Determine the [x, y] coordinate at the center of the cell enclosing the given text.  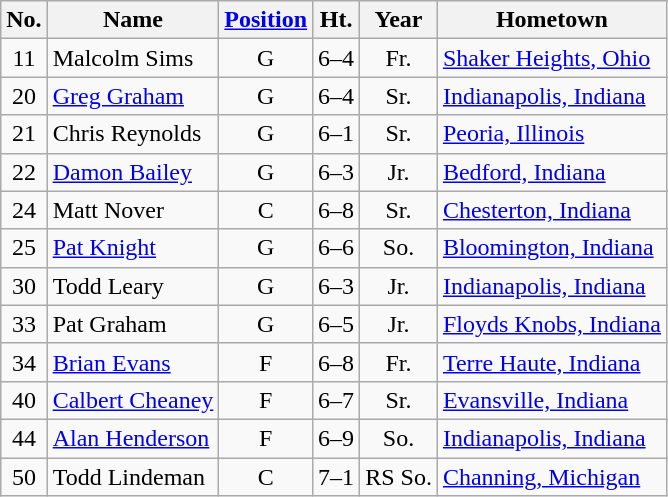
Bloomington, Indiana [552, 248]
11 [24, 58]
Chris Reynolds [133, 134]
Greg Graham [133, 96]
Alan Henderson [133, 438]
Brian Evans [133, 362]
6–7 [336, 400]
6–1 [336, 134]
Calbert Cheaney [133, 400]
Name [133, 20]
Pat Knight [133, 248]
Ht. [336, 20]
Peoria, Illinois [552, 134]
Position [266, 20]
Pat Graham [133, 324]
Shaker Heights, Ohio [552, 58]
33 [24, 324]
Channing, Michigan [552, 477]
6–6 [336, 248]
Year [399, 20]
Evansville, Indiana [552, 400]
Chesterton, Indiana [552, 210]
Todd Leary [133, 286]
34 [24, 362]
25 [24, 248]
Floyds Knobs, Indiana [552, 324]
Todd Lindeman [133, 477]
6–5 [336, 324]
RS So. [399, 477]
Hometown [552, 20]
7–1 [336, 477]
Malcolm Sims [133, 58]
30 [24, 286]
Matt Nover [133, 210]
Damon Bailey [133, 172]
22 [24, 172]
6–9 [336, 438]
20 [24, 96]
40 [24, 400]
Terre Haute, Indiana [552, 362]
No. [24, 20]
50 [24, 477]
Bedford, Indiana [552, 172]
44 [24, 438]
21 [24, 134]
24 [24, 210]
